Return the (X, Y) coordinate for the center point of the cell that contains the specified text.  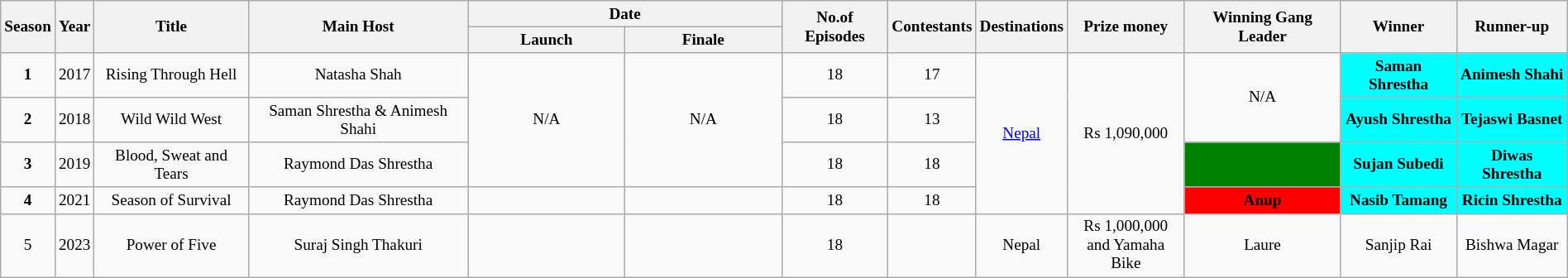
2 (28, 120)
Anup (1262, 200)
Contestants (932, 26)
2019 (74, 165)
Animesh Shahi (1512, 75)
Finale (703, 40)
5 (28, 245)
Tejaswi Basnet (1512, 120)
17 (932, 75)
Season (28, 26)
Diwas Shrestha (1512, 165)
Title (171, 26)
Laure (1262, 245)
2018 (74, 120)
Nasib Tamang (1398, 200)
Blood, Sweat and Tears (171, 165)
Winner (1398, 26)
Runner-up (1512, 26)
2023 (74, 245)
2017 (74, 75)
Rs 1,000,000and Yamaha Bike (1126, 245)
13 (932, 120)
Season of Survival (171, 200)
Suraj Singh Thakuri (358, 245)
Ayush Shrestha (1398, 120)
Sanjip Rai (1398, 245)
No.of Episodes (835, 26)
Launch (546, 40)
Prize money (1126, 26)
Rs 1,090,000 (1126, 133)
Date (625, 14)
Rising Through Hell (171, 75)
Year (74, 26)
Bishwa Magar (1512, 245)
1 (28, 75)
Ricin Shrestha (1512, 200)
Saman Shrestha (1398, 75)
Winning Gang Leader (1262, 26)
Destinations (1021, 26)
Power of Five (171, 245)
2021 (74, 200)
Main Host (358, 26)
3 (28, 165)
Wild Wild West (171, 120)
4 (28, 200)
Sujan Subedi (1398, 165)
Natasha Shah (358, 75)
Saman Shrestha & Animesh Shahi (358, 120)
